Output the [X, Y] coordinate of the center of the cell containing the given text.  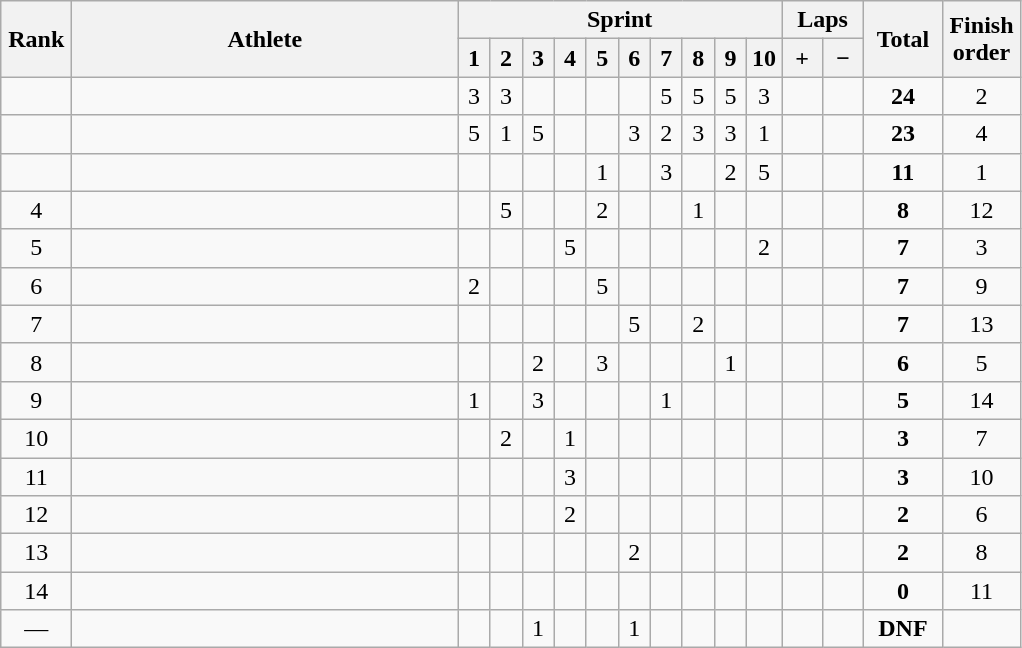
Laps [823, 20]
Athlete [265, 39]
0 [904, 591]
Sprint [620, 20]
DNF [904, 629]
— [36, 629]
Total [904, 39]
− [844, 58]
+ [802, 58]
Rank [36, 39]
24 [904, 96]
Finish order [982, 39]
23 [904, 134]
